Identify which cell holds the provided text, then report its [X, Y] central coordinate. 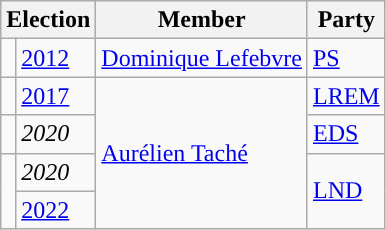
2022 [56, 210]
Party [346, 20]
LND [346, 191]
EDS [346, 134]
2012 [56, 58]
Member [202, 20]
Dominique Lefebvre [202, 58]
PS [346, 58]
Aurélien Taché [202, 153]
LREM [346, 96]
2017 [56, 96]
Election [48, 20]
